Capture the cell that displays the provided text and extract its (X, Y) central coordinate. 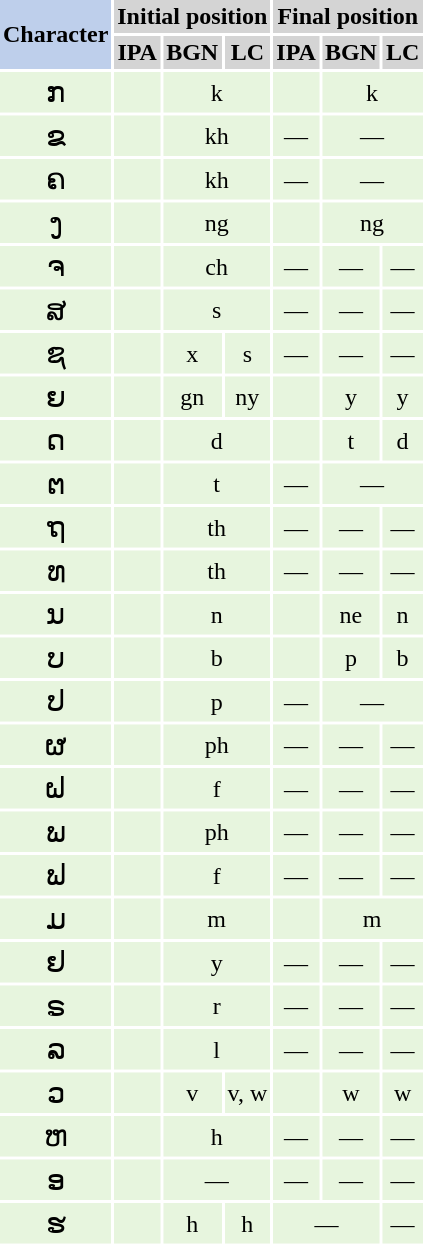
ວ (56, 1092)
ທ (56, 570)
ນ (56, 614)
ny (247, 396)
ຣ (56, 1006)
x (192, 353)
ຮ (56, 1223)
gn (192, 396)
ຈ (56, 266)
ກ (56, 92)
ຢ (56, 962)
ຫ (56, 1136)
ຂ (56, 136)
ຍ (56, 396)
ຖ (56, 527)
l (216, 1049)
ne (351, 614)
Character (56, 34)
ປ (56, 701)
ຕ (56, 484)
v, w (247, 1092)
ດ (56, 440)
ຟ (56, 875)
ຜ (56, 744)
ຝ (56, 788)
ch (216, 266)
ສ (56, 310)
ບ (56, 658)
v (192, 1092)
ງ (56, 222)
ຊ (56, 353)
ອ (56, 1180)
ຄ (56, 179)
Final position (348, 16)
Initial position (192, 16)
r (216, 1006)
ພ (56, 832)
ມ (56, 918)
ລ (56, 1049)
